From the cell containing the given text, extract its center point as [X, Y] coordinate. 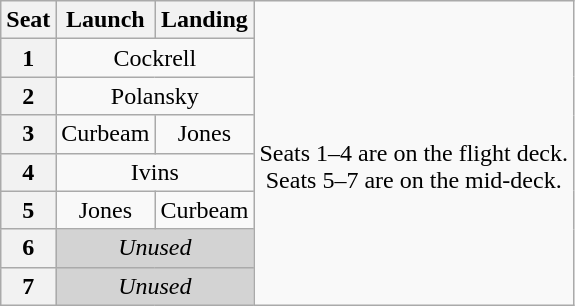
2 [28, 96]
Launch [106, 20]
Seats 1–4 are on the flight deck.Seats 5–7 are on the mid-deck. [414, 153]
Landing [204, 20]
7 [28, 286]
5 [28, 210]
Seat [28, 20]
Ivins [155, 172]
6 [28, 248]
Polansky [155, 96]
1 [28, 58]
4 [28, 172]
3 [28, 134]
Cockrell [155, 58]
